Capture the cell that displays the provided text and extract its [X, Y] central coordinate. 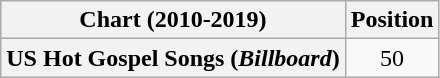
US Hot Gospel Songs (Billboard) [173, 58]
Position [392, 20]
50 [392, 58]
Chart (2010-2019) [173, 20]
